For the text-containing cell, return its midpoint in (X, Y) coordinate format. 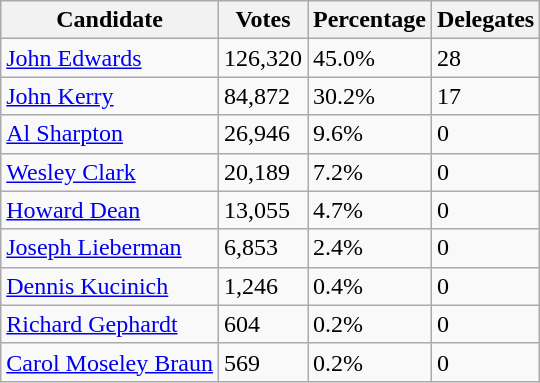
28 (485, 58)
Al Sharpton (110, 134)
26,946 (262, 134)
13,055 (262, 210)
2.4% (370, 248)
Wesley Clark (110, 172)
604 (262, 324)
126,320 (262, 58)
Richard Gephardt (110, 324)
John Kerry (110, 96)
Carol Moseley Braun (110, 362)
Candidate (110, 20)
Joseph Lieberman (110, 248)
6,853 (262, 248)
1,246 (262, 286)
Dennis Kucinich (110, 286)
Howard Dean (110, 210)
0.4% (370, 286)
John Edwards (110, 58)
7.2% (370, 172)
Percentage (370, 20)
9.6% (370, 134)
17 (485, 96)
Delegates (485, 20)
Votes (262, 20)
569 (262, 362)
20,189 (262, 172)
30.2% (370, 96)
45.0% (370, 58)
4.7% (370, 210)
84,872 (262, 96)
